Determine the [X, Y] coordinate at the center of the cell enclosing the given text.  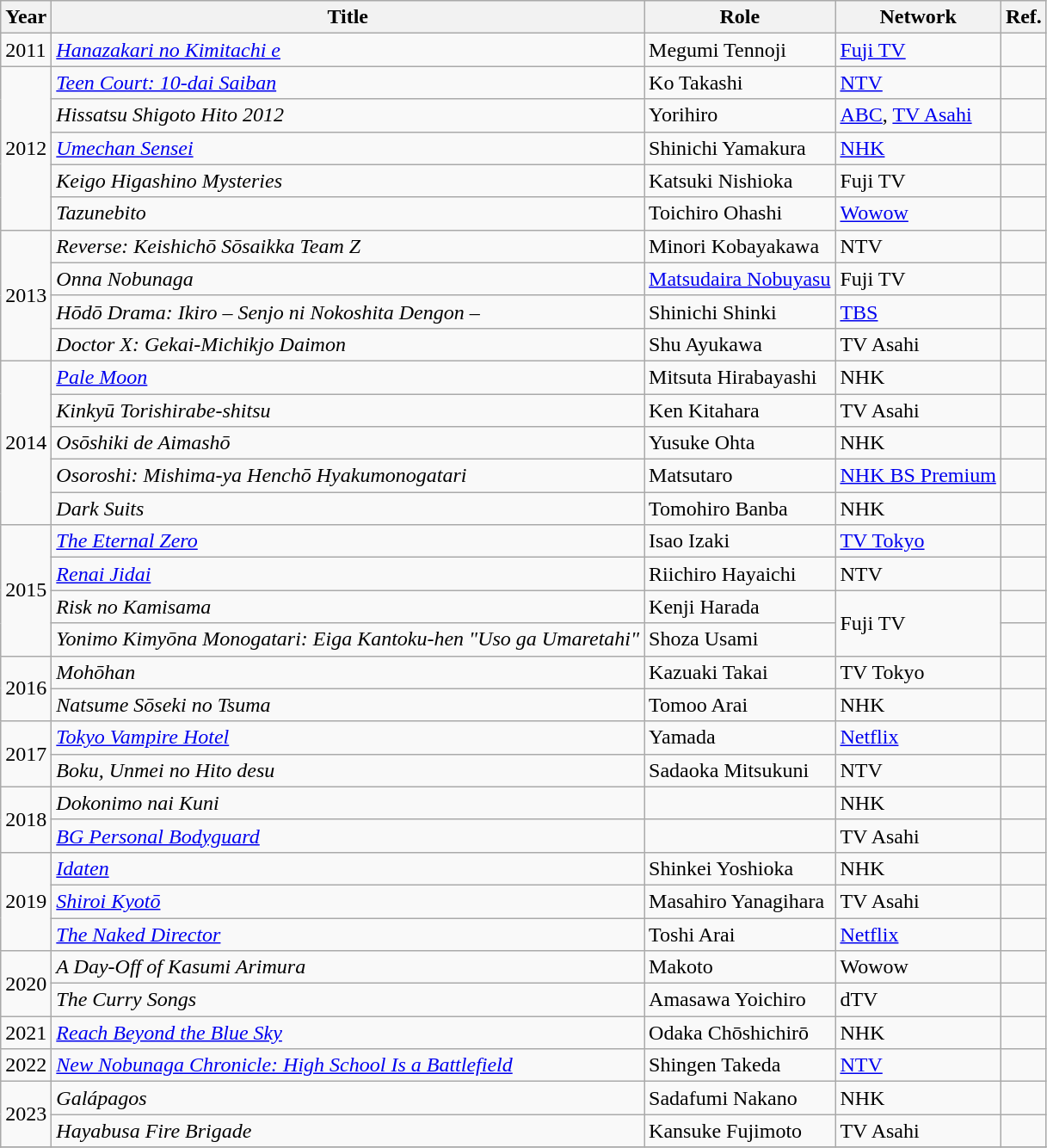
Sadaoka Mitsukuni [740, 770]
Hissatsu Shigoto Hito 2012 [348, 115]
Sadafumi Nakano [740, 1098]
2022 [26, 1065]
Ref. [1024, 17]
NHK BS Premium [918, 476]
Masahiro Yanagihara [740, 901]
Galápagos [348, 1098]
The Eternal Zero [348, 541]
Shinkei Yoshioka [740, 868]
Kenji Harada [740, 607]
Osoroshi: Mishima-ya Henchō Hyakumonogatari [348, 476]
The Naked Director [348, 934]
TBS [918, 312]
Odaka Chōshichirō [740, 1033]
Ken Kitahara [740, 410]
The Curry Songs [348, 1000]
2015 [26, 590]
Boku, Unmei no Hito desu [348, 770]
2011 [26, 50]
Matsutaro [740, 476]
Keigo Higashino Mysteries [348, 181]
Title [348, 17]
Tazunebito [348, 213]
Hōdō Drama: Ikiro – Senjo ni Nokoshita Dengon – [348, 312]
Tomoo Arai [740, 705]
Dokonimo nai Kuni [348, 803]
Ko Takashi [740, 83]
Network [918, 17]
Toshi Arai [740, 934]
2013 [26, 295]
2016 [26, 688]
Mohōhan [348, 672]
Role [740, 17]
Kinkyū Torishirabe-shitsu [348, 410]
Hanazakari no Kimitachi e [348, 50]
Makoto [740, 967]
Umechan Sensei [348, 148]
Megumi Tennoji [740, 50]
2017 [26, 754]
Toichiro Ohashi [740, 213]
Onna Nobunaga [348, 279]
Pale Moon [348, 377]
Riichiro Hayaichi [740, 574]
Shinichi Yamakura [740, 148]
A Day-Off of Kasumi Arimura [348, 967]
Kazuaki Takai [740, 672]
Dark Suits [348, 509]
Kansuke Fujimoto [740, 1131]
Reverse: Keishichō Sōsaikka Team Z [348, 246]
Isao Izaki [740, 541]
Idaten [348, 868]
ABC, TV Asahi [918, 115]
Amasawa Yoichiro [740, 1000]
Tokyo Vampire Hotel [348, 738]
2021 [26, 1033]
Mitsuta Hirabayashi [740, 377]
2019 [26, 901]
Tomohiro Banba [740, 509]
Reach Beyond the Blue Sky [348, 1033]
Shiroi Kyotō [348, 901]
New Nobunaga Chronicle: High School Is a Battlefield [348, 1065]
Hayabusa Fire Brigade [348, 1131]
Teen Court: 10-dai Saiban [348, 83]
Yorihiro [740, 115]
2020 [26, 984]
Shu Ayukawa [740, 344]
Shingen Takeda [740, 1065]
2023 [26, 1114]
Matsudaira Nobuyasu [740, 279]
dTV [918, 1000]
Osōshiki de Aimashō [348, 443]
Shinichi Shinki [740, 312]
2014 [26, 442]
BG Personal Bodyguard [348, 836]
Natsume Sōseki no Tsuma [348, 705]
Year [26, 17]
Doctor X: Gekai-Michikjo Daimon [348, 344]
Yonimo Kimyōna Monogatari: Eiga Kantoku-hen "Uso ga Umaretahi" [348, 639]
Yamada [740, 738]
Risk no Kamisama [348, 607]
2018 [26, 819]
Renai Jidai [348, 574]
Shoza Usami [740, 639]
Minori Kobayakawa [740, 246]
Yusuke Ohta [740, 443]
Katsuki Nishioka [740, 181]
2012 [26, 148]
